For the text-containing cell, return its midpoint in (x, y) coordinate format. 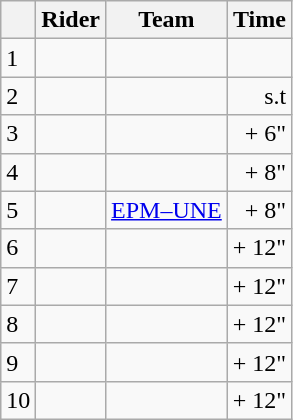
s.t (259, 96)
Rider (71, 20)
5 (18, 210)
+ 6" (259, 134)
2 (18, 96)
6 (18, 248)
9 (18, 362)
3 (18, 134)
8 (18, 324)
Time (259, 20)
EPM–UNE (167, 210)
1 (18, 58)
7 (18, 286)
4 (18, 172)
Team (167, 20)
10 (18, 400)
